Determine the (x, y) coordinate at the center of the cell enclosing the given text.  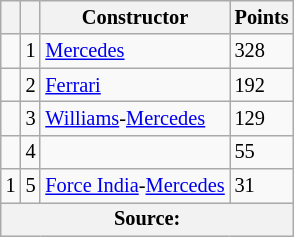
55 (262, 152)
Points (262, 17)
5 (31, 186)
31 (262, 186)
Force India-Mercedes (134, 186)
2 (31, 85)
Constructor (134, 17)
Mercedes (134, 51)
Ferrari (134, 85)
3 (31, 118)
192 (262, 85)
Williams-Mercedes (134, 118)
4 (31, 152)
Source: (148, 219)
328 (262, 51)
129 (262, 118)
